For the text-containing cell, return its midpoint in (x, y) coordinate format. 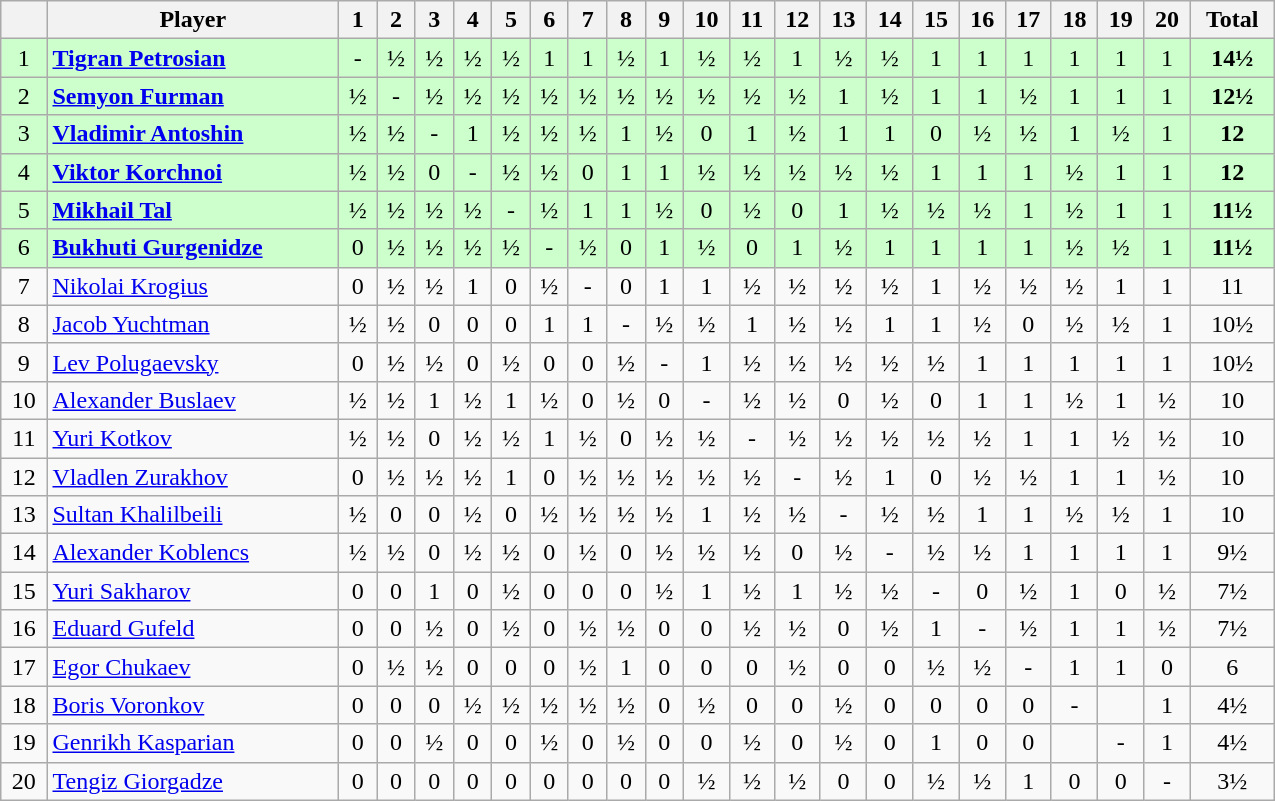
Mikhail Tal (193, 210)
Tigran Petrosian (193, 58)
Boris Voronkov (193, 705)
Alexander Buslaev (193, 400)
Tengiz Giorgadze (193, 781)
Total (1232, 20)
Semyon Furman (193, 96)
3½ (1232, 781)
Yuri Sakharov (193, 591)
Vladimir Antoshin (193, 134)
Player (193, 20)
Sultan Khalilbeili (193, 515)
Lev Polugaevsky (193, 362)
Nikolai Krogius (193, 286)
9½ (1232, 553)
Egor Chukaev (193, 667)
Alexander Koblencs (193, 553)
Vladlen Zurakhov (193, 477)
Jacob Yuchtman (193, 324)
Bukhuti Gurgenidze (193, 248)
Eduard Gufeld (193, 629)
Viktor Korchnoi (193, 172)
14½ (1232, 58)
Genrikh Kasparian (193, 743)
12½ (1232, 96)
Yuri Kotkov (193, 438)
